Determine the [X, Y] coordinate at the center of the cell enclosing the given text.  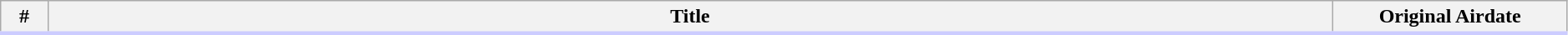
# [24, 17]
Title [690, 17]
Original Airdate [1450, 17]
